Search for the cell housing the specified text and yield its (x, y) center coordinate. 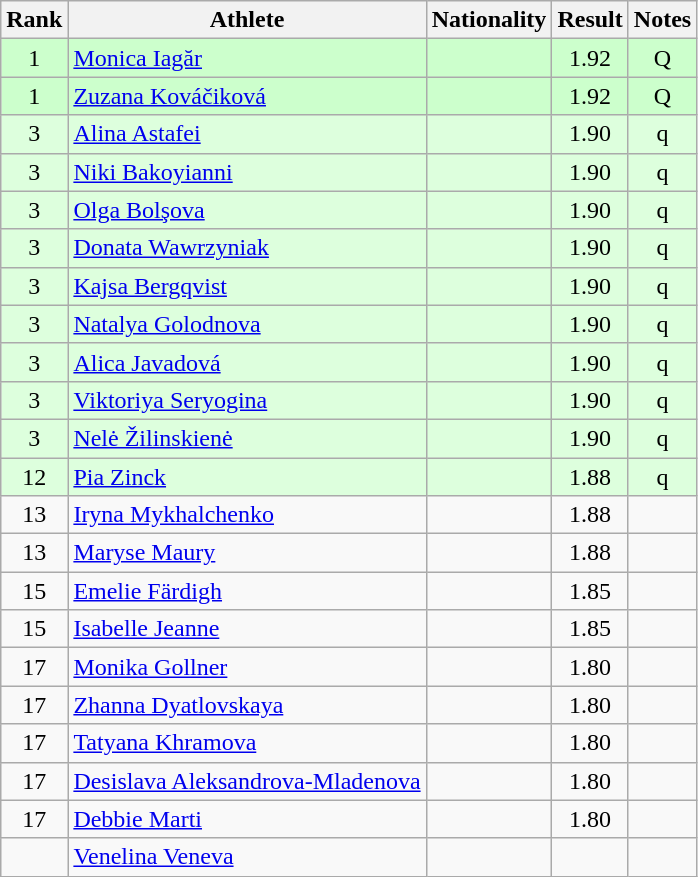
Pia Zinck (247, 477)
Monica Iagăr (247, 58)
Alina Astafei (247, 134)
Maryse Maury (247, 553)
Viktoriya Seryogina (247, 400)
Nationality (489, 20)
Olga Bolşova (247, 210)
Niki Bakoyianni (247, 172)
Isabelle Jeanne (247, 629)
Rank (34, 20)
Athlete (247, 20)
12 (34, 477)
Zhanna Dyatlovskaya (247, 705)
Debbie Marti (247, 819)
Monika Gollner (247, 667)
Notes (662, 20)
Nelė Žilinskienė (247, 438)
Natalya Golodnova (247, 324)
Iryna Mykhalchenko (247, 515)
Emelie Färdigh (247, 591)
Alica Javadová (247, 362)
Zuzana Kováčiková (247, 96)
Kajsa Bergqvist (247, 286)
Desislava Aleksandrova-Mladenova (247, 781)
Venelina Veneva (247, 857)
Tatyana Khramova (247, 743)
Donata Wawrzyniak (247, 248)
Result (590, 20)
